Pinpoint the cell where the given text exists, returning its [X, Y] midpoint coordinate. 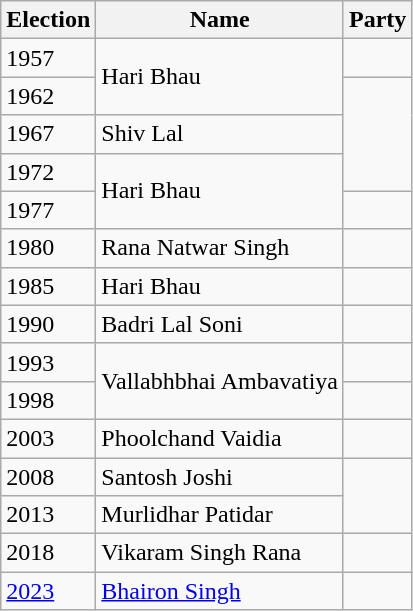
Vallabhbhai Ambavatiya [220, 381]
1962 [48, 96]
1957 [48, 58]
2013 [48, 515]
1977 [48, 210]
Santosh Joshi [220, 477]
Bhairon Singh [220, 591]
Vikaram Singh Rana [220, 553]
1967 [48, 134]
1993 [48, 362]
Murlidhar Patidar [220, 515]
Badri Lal Soni [220, 324]
Shiv Lal [220, 134]
Election [48, 20]
1972 [48, 172]
Party [377, 20]
1990 [48, 324]
1998 [48, 400]
1980 [48, 248]
Name [220, 20]
2023 [48, 591]
2003 [48, 438]
2008 [48, 477]
Rana Natwar Singh [220, 248]
1985 [48, 286]
2018 [48, 553]
Phoolchand Vaidia [220, 438]
